Provide the (x, y) coordinate of the cell's center where the given text is located.  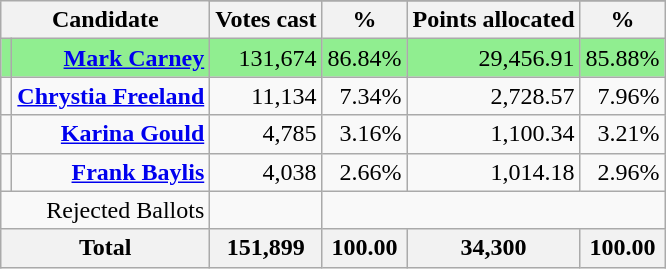
151,899 (266, 248)
2.66% (364, 172)
Mark Carney (111, 58)
Candidate (106, 20)
85.88% (622, 58)
4,038 (266, 172)
Total (106, 248)
Chrystia Freeland (111, 96)
86.84% (364, 58)
Karina Gould (111, 134)
34,300 (494, 248)
7.34% (364, 96)
3.16% (364, 134)
2.96% (622, 172)
131,674 (266, 58)
Points allocated (494, 20)
7.96% (622, 96)
Votes cast (266, 20)
4,785 (266, 134)
11,134 (266, 96)
Frank Baylis (111, 172)
2,728.57 (494, 96)
1,100.34 (494, 134)
1,014.18 (494, 172)
Rejected Ballots (106, 210)
3.21% (622, 134)
29,456.91 (494, 58)
